Identify which cell holds the provided text, then report its (x, y) central coordinate. 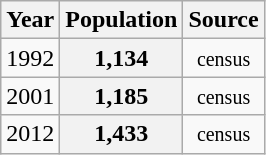
Source (224, 20)
2001 (30, 96)
Year (30, 20)
Population (122, 20)
1,433 (122, 134)
1,185 (122, 96)
1992 (30, 58)
1,134 (122, 58)
2012 (30, 134)
